Pinpoint the cell where the given text exists, returning its (X, Y) midpoint coordinate. 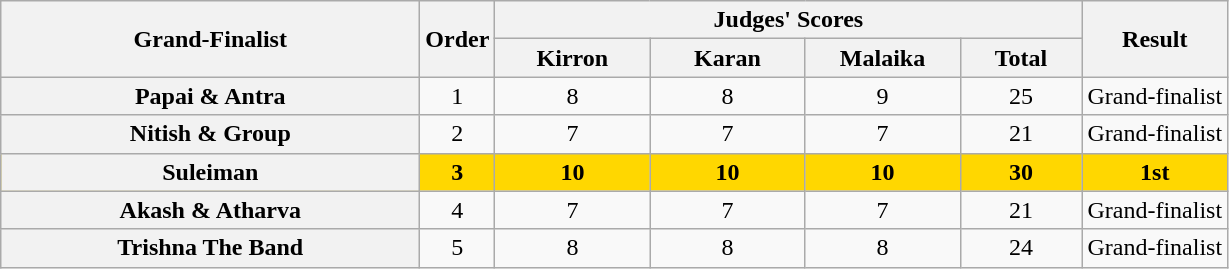
5 (458, 248)
Grand-Finalist (210, 39)
Judges' Scores (788, 20)
Malaika (882, 58)
Order (458, 39)
24 (1021, 248)
Karan (728, 58)
Nitish & Group (210, 134)
Result (1155, 39)
Trishna The Band (210, 248)
Akash & Atharva (210, 210)
2 (458, 134)
Papai & Antra (210, 96)
Total (1021, 58)
9 (882, 96)
1 (458, 96)
3 (458, 172)
Suleiman (210, 172)
25 (1021, 96)
1st (1155, 172)
30 (1021, 172)
Kirron (572, 58)
4 (458, 210)
